Provide the [x, y] coordinate of the cell's center where the given text is located.  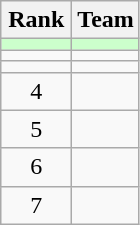
4 [36, 91]
7 [36, 205]
6 [36, 167]
Rank [36, 20]
Team [106, 20]
5 [36, 129]
